Pinpoint the cell where the given text exists, returning its (x, y) midpoint coordinate. 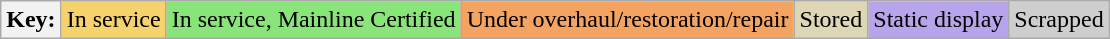
In service (114, 20)
Under overhaul/restoration/repair (628, 20)
Scrapped (1059, 20)
Key: (31, 20)
Static display (938, 20)
Stored (831, 20)
In service, Mainline Certified (314, 20)
